Provide the (X, Y) coordinate of the cell's center where the given text is located.  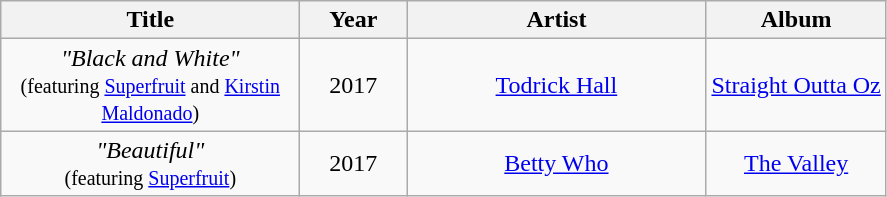
Title (150, 20)
"Black and White"(featuring Superfruit and Kirstin Maldonado) (150, 85)
Straight Outta Oz (796, 85)
Artist (556, 20)
"Beautiful"(featuring Superfruit) (150, 164)
Album (796, 20)
Todrick Hall (556, 85)
The Valley (796, 164)
Betty Who (556, 164)
Year (354, 20)
